Capture the cell that displays the provided text and extract its (x, y) central coordinate. 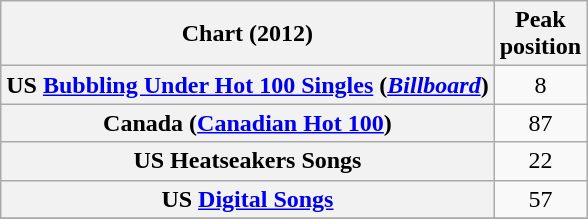
US Digital Songs (248, 199)
8 (540, 85)
87 (540, 123)
22 (540, 161)
Peakposition (540, 34)
US Bubbling Under Hot 100 Singles (Billboard) (248, 85)
57 (540, 199)
Chart (2012) (248, 34)
Canada (Canadian Hot 100) (248, 123)
US Heatseakers Songs (248, 161)
